Locate the cell with the specified text and output its [X, Y] center coordinate. 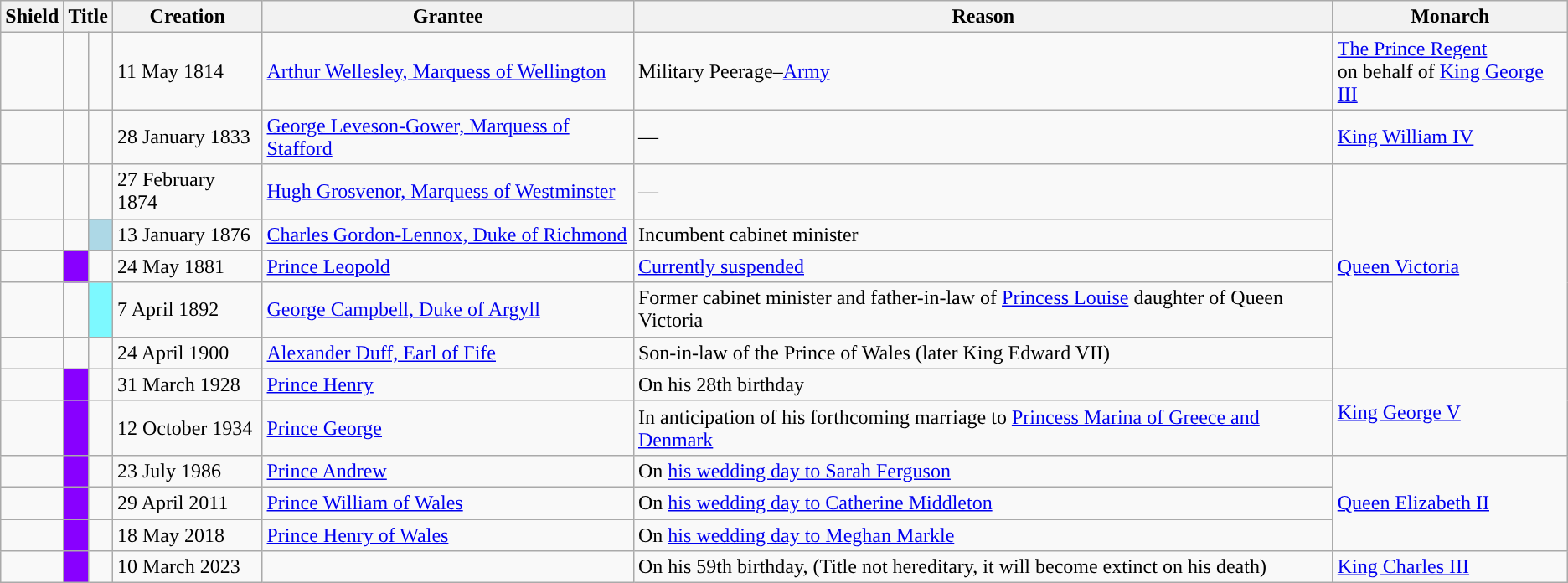
Hugh Grosvenor, Marquess of Westminster [448, 191]
Military Peerage–Army [983, 71]
23 July 1986 [188, 471]
In anticipation of his forthcoming marriage to Princess Marina of Greece and Denmark [983, 427]
Prince George [448, 427]
On his 59th birthday, (Title not hereditary, it will become extinct on his death) [983, 567]
On his 28th birthday [983, 384]
On his wedding day to Sarah Ferguson [983, 471]
Prince Andrew [448, 471]
Prince Leopold [448, 266]
24 May 1881 [188, 266]
Prince William of Wales [448, 503]
Incumbent cabinet minister [983, 235]
Shield [32, 17]
Alexander Duff, Earl of Fife [448, 353]
7 April 1892 [188, 310]
Queen Elizabeth II [1450, 503]
King George V [1450, 412]
11 May 1814 [188, 71]
Prince Henry [448, 384]
King Charles III [1450, 567]
24 April 1900 [188, 353]
King William IV [1450, 137]
13 January 1876 [188, 235]
12 October 1934 [188, 427]
10 March 2023 [188, 567]
28 January 1833 [188, 137]
Son-in-law of the Prince of Wales (later King Edward VII) [983, 353]
18 May 2018 [188, 535]
27 February 1874 [188, 191]
Title [89, 17]
29 April 2011 [188, 503]
George Campbell, Duke of Argyll [448, 310]
George Leveson-Gower, Marquess of Stafford [448, 137]
Prince Henry of Wales [448, 535]
Grantee [448, 17]
31 March 1928 [188, 384]
On his wedding day to Meghan Markle [983, 535]
Reason [983, 17]
Former cabinet minister and father-in-law of Princess Louise daughter of Queen Victoria [983, 310]
Charles Gordon-Lennox, Duke of Richmond [448, 235]
Queen Victoria [1450, 266]
Creation [188, 17]
On his wedding day to Catherine Middleton [983, 503]
Arthur Wellesley, Marquess of Wellington [448, 71]
Monarch [1450, 17]
The Prince Regenton behalf of King George III [1450, 71]
Currently suspended [983, 266]
